Capture the cell that displays the provided text and extract its [X, Y] central coordinate. 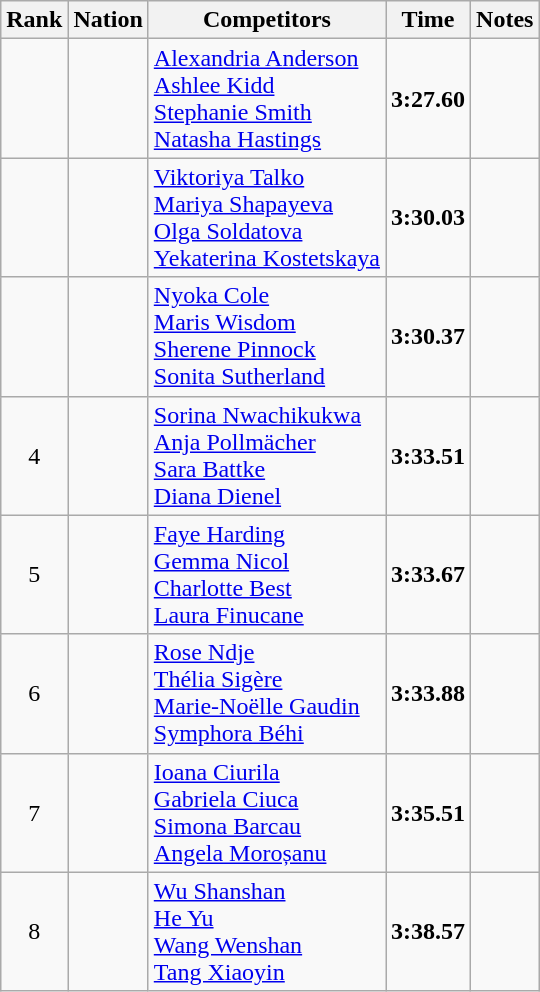
3:33.67 [428, 574]
Time [428, 20]
Competitors [266, 20]
3:33.88 [428, 694]
Faye HardingGemma NicolCharlotte BestLaura Finucane [266, 574]
3:30.03 [428, 218]
8 [34, 932]
Viktoriya TalkoMariya ShapayevaOlga SoldatovaYekaterina Kostetskaya [266, 218]
Rank [34, 20]
3:33.51 [428, 456]
Wu ShanshanHe YuWang WenshanTang Xiaoyin [266, 932]
5 [34, 574]
3:27.60 [428, 98]
Notes [505, 20]
Sorina NwachikukwaAnja PollmächerSara BattkeDiana Dienel [266, 456]
3:30.37 [428, 336]
7 [34, 812]
3:38.57 [428, 932]
4 [34, 456]
Nation [108, 20]
6 [34, 694]
Alexandria AndersonAshlee KiddStephanie SmithNatasha Hastings [266, 98]
Nyoka ColeMaris WisdomSherene PinnockSonita Sutherland [266, 336]
Rose NdjeThélia SigèreMarie-Noëlle GaudinSymphora Béhi [266, 694]
Ioana CiurilaGabriela CiucaSimona BarcauAngela Moroșanu [266, 812]
3:35.51 [428, 812]
